Return (X, Y) of the center of cell containing provided text 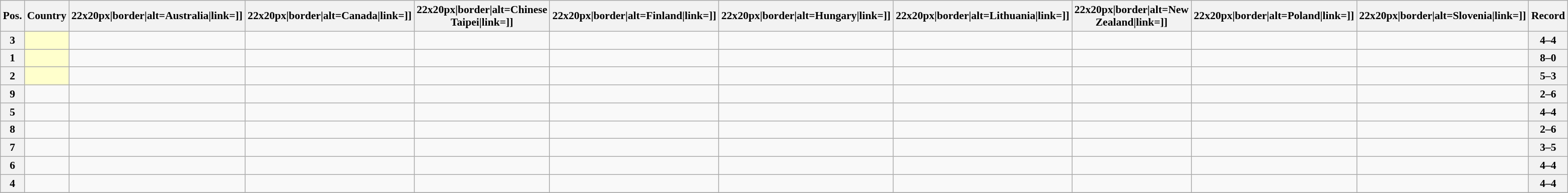
2 (13, 76)
22x20px|border|alt=Slovenia|link=]] (1443, 16)
7 (13, 148)
22x20px|border|alt=Lithuania|link=]] (983, 16)
22x20px|border|alt=Finland|link=]] (634, 16)
Country (47, 16)
6 (13, 166)
5 (13, 112)
22x20px|border|alt=New Zealand|link=]] (1132, 16)
22x20px|border|alt=Australia|link=]] (157, 16)
22x20px|border|alt=Hungary|link=]] (806, 16)
8–0 (1548, 58)
22x20px|border|alt=Canada|link=]] (330, 16)
9 (13, 94)
Record (1548, 16)
4 (13, 183)
Pos. (13, 16)
3 (13, 40)
22x20px|border|alt=Poland|link=]] (1274, 16)
3–5 (1548, 148)
1 (13, 58)
8 (13, 130)
22x20px|border|alt=Chinese Taipei|link=]] (481, 16)
5–3 (1548, 76)
